From the cell containing the given text, extract its center point as [x, y] coordinate. 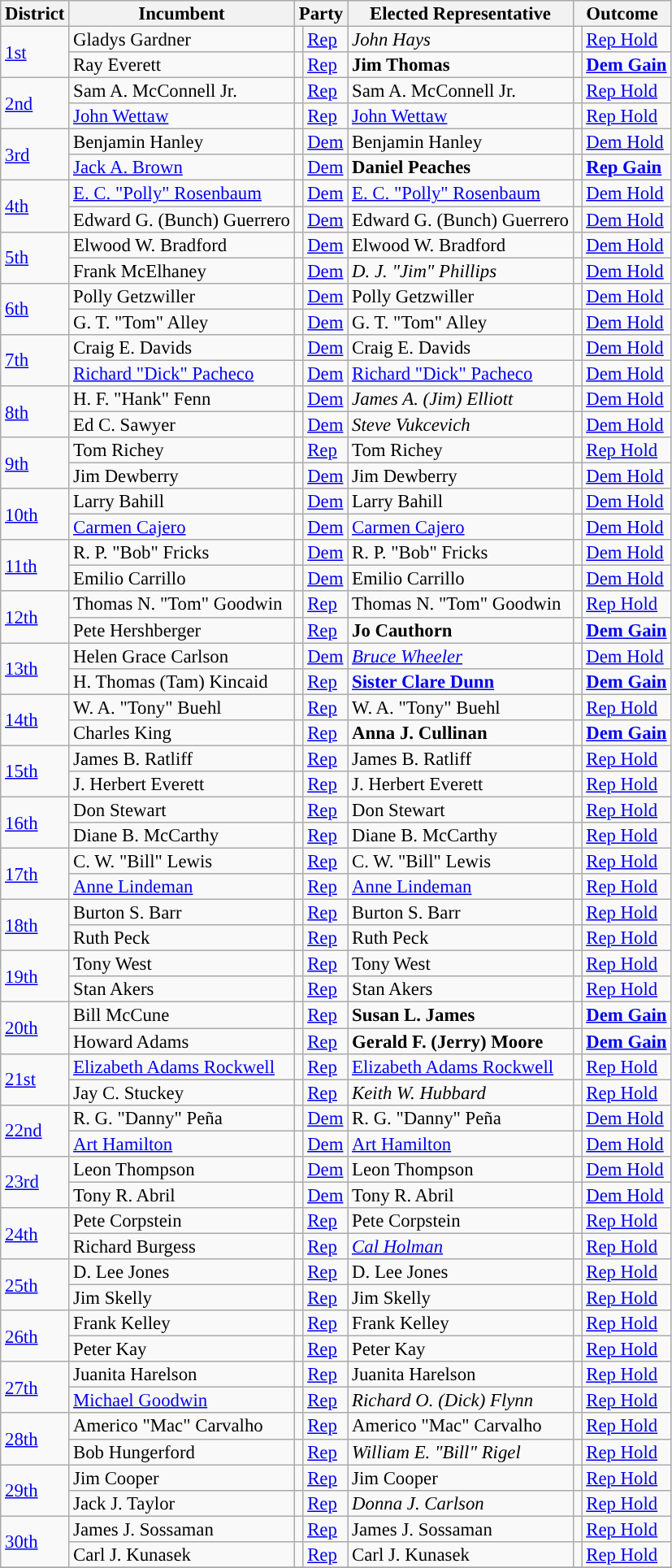
23rd [35, 1182]
Gladys Gardner [182, 40]
7th [35, 361]
Sister Clare Dunn [461, 681]
Michael Goodwin [182, 1401]
16th [35, 823]
Gerald F. (Jerry) Moore [461, 1041]
1st [35, 52]
19th [35, 977]
Helen Grace Carlson [182, 656]
Outcome [622, 14]
Keith W. Hubbard [461, 1092]
24th [35, 1234]
8th [35, 411]
Cal Holman [461, 1246]
18th [35, 925]
Frank McElhaney [182, 271]
28th [35, 1439]
25th [35, 1284]
14th [35, 720]
Jo Cauthorn [461, 630]
Jack A. Brown [182, 167]
Incumbent [182, 14]
Ed C. Sawyer [182, 424]
29th [35, 1491]
15th [35, 771]
Charles King [182, 733]
Party [320, 14]
Steve Vukcevich [461, 424]
Susan L. James [461, 1015]
26th [35, 1336]
Jay C. Stuckey [182, 1092]
Rep Gain [626, 167]
6th [35, 309]
Jack J. Taylor [182, 1503]
Bruce Wheeler [461, 656]
20th [35, 1027]
Jim Thomas [461, 65]
11th [35, 566]
22nd [35, 1130]
District [35, 14]
27th [35, 1387]
Bob Hungerford [182, 1452]
13th [35, 668]
17th [35, 875]
John Hays [461, 40]
Daniel Peaches [461, 167]
H. F. "Hank" Fenn [182, 399]
Ray Everett [182, 65]
D. J. "Jim" Phillips [461, 271]
30th [35, 1541]
21st [35, 1079]
Donna J. Carlson [461, 1503]
Elected Representative [461, 14]
Howard Adams [182, 1041]
Bill McCune [182, 1015]
Richard Burgess [182, 1246]
4th [35, 206]
2nd [35, 104]
12th [35, 618]
Richard O. (Dick) Flynn [461, 1401]
Anna J. Cullinan [461, 733]
10th [35, 514]
9th [35, 463]
H. Thomas (Tam) Kincaid [182, 681]
Pete Hershberger [182, 630]
James A. (Jim) Elliott [461, 399]
3rd [35, 154]
5th [35, 257]
William E. "Bill" Rigel [461, 1452]
